Output the (x, y) coordinate of the center of the cell containing the given text.  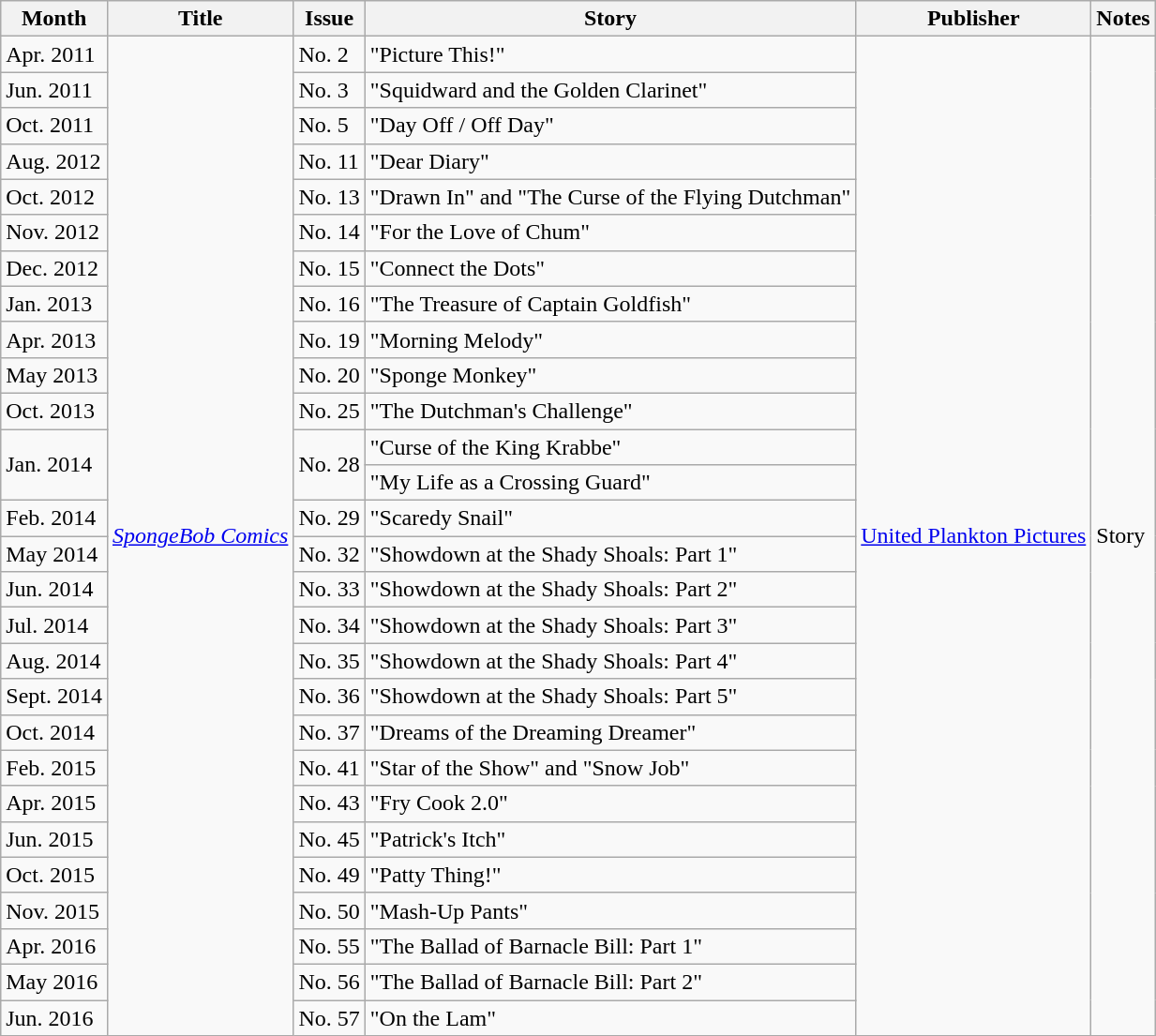
Apr. 2013 (54, 339)
Nov. 2015 (54, 910)
"The Ballad of Barnacle Bill: Part 1" (609, 946)
Oct. 2013 (54, 411)
"The Treasure of Captain Goldfish" (609, 304)
No. 29 (329, 518)
"Morning Melody" (609, 339)
No. 5 (329, 126)
No. 36 (329, 697)
No. 35 (329, 661)
No. 15 (329, 268)
No. 16 (329, 304)
No. 28 (329, 465)
No. 14 (329, 233)
Month (54, 19)
"Scaredy Snail" (609, 518)
"Patrick's Itch" (609, 839)
Oct. 2015 (54, 875)
No. 25 (329, 411)
Publisher (973, 19)
No. 49 (329, 875)
"Squidward and the Golden Clarinet" (609, 90)
Oct. 2012 (54, 197)
"Dreams of the Dreaming Dreamer" (609, 732)
No. 11 (329, 161)
No. 33 (329, 590)
No. 45 (329, 839)
"Day Off / Off Day" (609, 126)
"Dear Diary" (609, 161)
Jun. 2011 (54, 90)
Sept. 2014 (54, 697)
Jun. 2015 (54, 839)
Jun. 2016 (54, 1017)
Feb. 2015 (54, 768)
No. 56 (329, 982)
Dec. 2012 (54, 268)
May 2014 (54, 554)
Nov. 2012 (54, 233)
SpongeBob Comics (200, 536)
"On the Lam" (609, 1017)
"Star of the Show" and "Snow Job" (609, 768)
Apr. 2015 (54, 803)
No. 55 (329, 946)
Apr. 2016 (54, 946)
May 2016 (54, 982)
Jan. 2013 (54, 304)
Oct. 2014 (54, 732)
No. 20 (329, 375)
"The Ballad of Barnacle Bill: Part 2" (609, 982)
No. 57 (329, 1017)
No. 2 (329, 54)
Oct. 2011 (54, 126)
Issue (329, 19)
No. 3 (329, 90)
Jun. 2014 (54, 590)
"Patty Thing!" (609, 875)
"For the Love of Chum" (609, 233)
"Showdown at the Shady Shoals: Part 2" (609, 590)
No. 37 (329, 732)
Aug. 2014 (54, 661)
"Showdown at the Shady Shoals: Part 5" (609, 697)
Jul. 2014 (54, 625)
Aug. 2012 (54, 161)
"Showdown at the Shady Shoals: Part 1" (609, 554)
United Plankton Pictures (973, 536)
Title (200, 19)
No. 32 (329, 554)
"Mash-Up Pants" (609, 910)
"Showdown at the Shady Shoals: Part 4" (609, 661)
No. 43 (329, 803)
May 2013 (54, 375)
No. 34 (329, 625)
"Connect the Dots" (609, 268)
"My Life as a Crossing Guard" (609, 483)
"Picture This!" (609, 54)
Apr. 2011 (54, 54)
"The Dutchman's Challenge" (609, 411)
No. 41 (329, 768)
No. 19 (329, 339)
"Sponge Monkey" (609, 375)
"Drawn In" and "The Curse of the Flying Dutchman" (609, 197)
Notes (1123, 19)
No. 50 (329, 910)
Jan. 2014 (54, 465)
"Showdown at the Shady Shoals: Part 3" (609, 625)
"Curse of the King Krabbe" (609, 447)
No. 13 (329, 197)
"Fry Cook 2.0" (609, 803)
Feb. 2014 (54, 518)
